Extract the [X, Y] coordinate from the center of the cell holding the provided text.  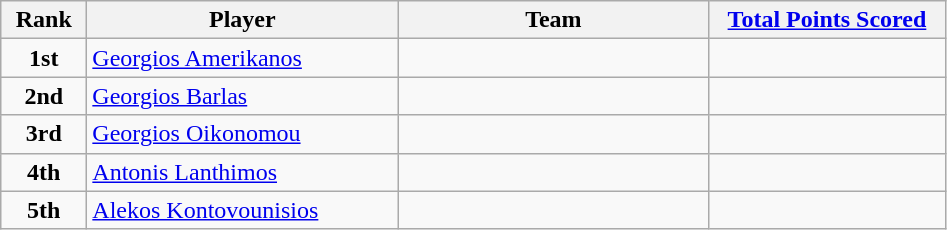
Georgios Amerikanos [242, 58]
2nd [44, 96]
Georgios Oikonomou [242, 134]
1st [44, 58]
4th [44, 172]
Team [554, 20]
5th [44, 210]
Total Points Scored [827, 20]
Georgios Barlas [242, 96]
Player [242, 20]
Rank [44, 20]
3rd [44, 134]
Alekos Kontovounisios [242, 210]
Antonis Lanthimos [242, 172]
